Return [x, y] of the center of cell containing provided text 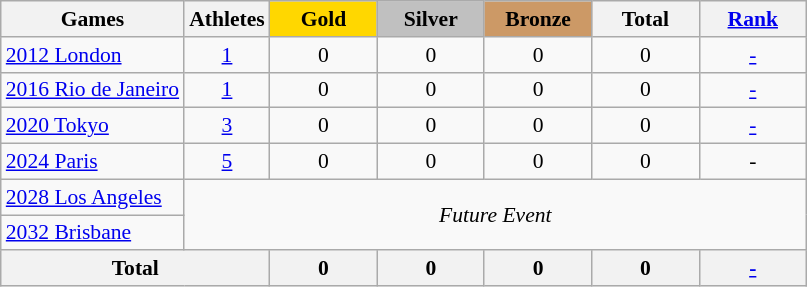
2024 Paris [92, 162]
2032 Brisbane [92, 233]
Athletes [227, 19]
3 [227, 126]
2016 Rio de Janeiro [92, 90]
Rank [752, 19]
Future Event [495, 214]
Bronze [538, 19]
2012 London [92, 55]
2028 Los Angeles [92, 197]
Silver [430, 19]
5 [227, 162]
Games [92, 19]
Gold [324, 19]
2020 Tokyo [92, 126]
